Locate the cell with the specified text and output its (x, y) center coordinate. 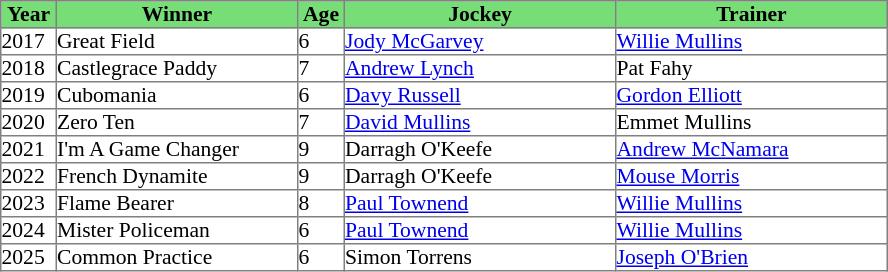
2024 (29, 230)
Castlegrace Paddy (177, 68)
Year (29, 14)
8 (321, 204)
Age (321, 14)
2022 (29, 176)
Emmet Mullins (752, 122)
2023 (29, 204)
Great Field (177, 42)
2017 (29, 42)
Pat Fahy (752, 68)
Simon Torrens (480, 258)
2021 (29, 150)
David Mullins (480, 122)
Gordon Elliott (752, 96)
Jody McGarvey (480, 42)
Zero Ten (177, 122)
I'm A Game Changer (177, 150)
Flame Bearer (177, 204)
Common Practice (177, 258)
Andrew Lynch (480, 68)
2019 (29, 96)
2020 (29, 122)
Davy Russell (480, 96)
2018 (29, 68)
Trainer (752, 14)
Mister Policeman (177, 230)
2025 (29, 258)
Joseph O'Brien (752, 258)
Jockey (480, 14)
Andrew McNamara (752, 150)
French Dynamite (177, 176)
Cubomania (177, 96)
Mouse Morris (752, 176)
Winner (177, 14)
